Pinpoint the cell where the given text exists, returning its [x, y] midpoint coordinate. 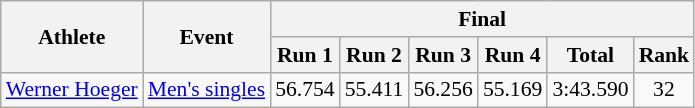
Athlete [72, 36]
56.256 [442, 90]
3:43.590 [590, 90]
55.411 [374, 90]
56.754 [304, 90]
Run 3 [442, 55]
Run 4 [512, 55]
Run 2 [374, 55]
32 [664, 90]
55.169 [512, 90]
Rank [664, 55]
Event [206, 36]
Run 1 [304, 55]
Men's singles [206, 90]
Final [482, 19]
Werner Hoeger [72, 90]
Total [590, 55]
